Search for the cell housing the specified text and yield its [x, y] center coordinate. 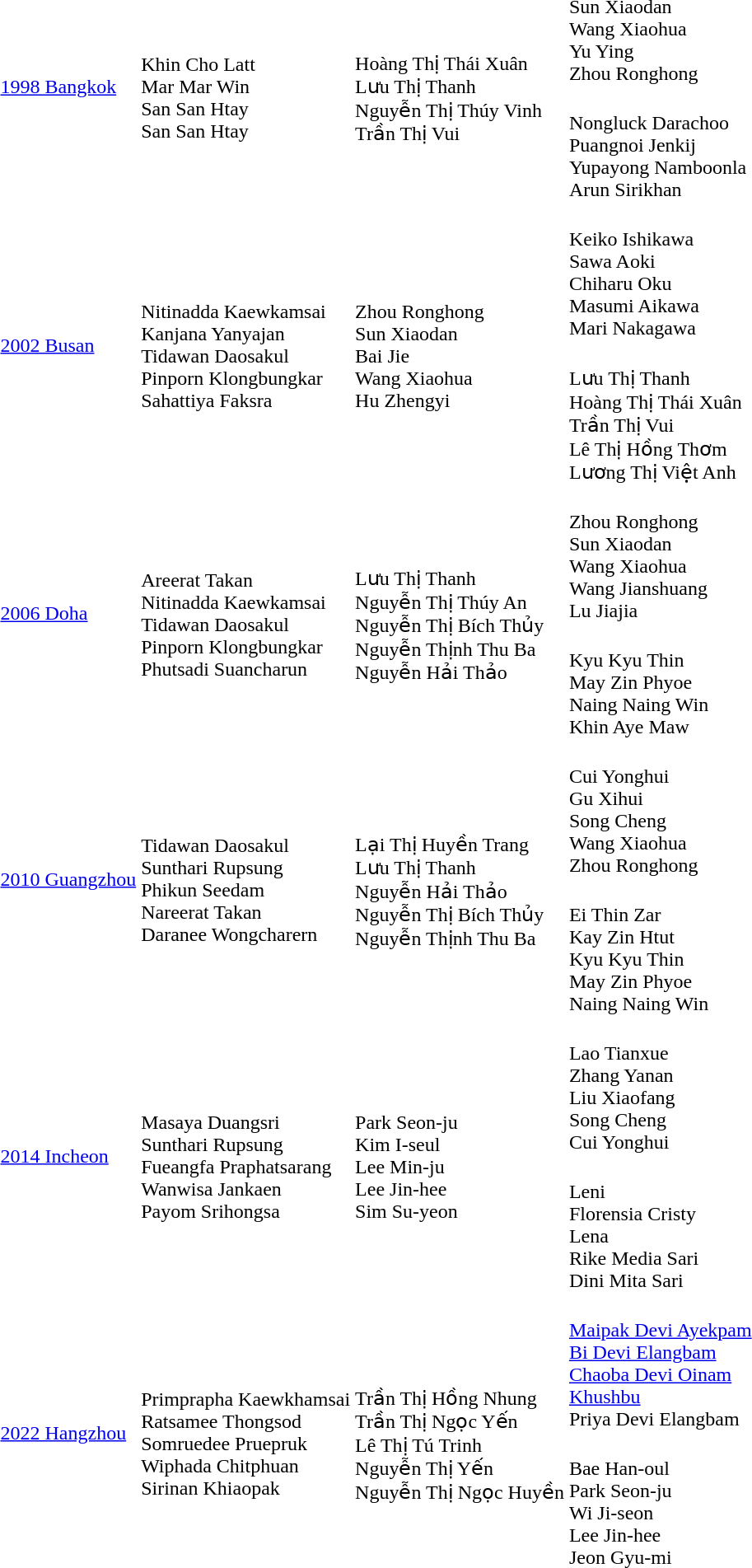
Lưu Thị ThanhNguyễn Thị Thúy AnNguyễn Thị Bích ThủyNguyễn Thịnh Thu BaNguyễn Hải Thảo [460, 614]
Park Seon-juKim I-seulLee Min-juLee Jin-heeSim Su-yeon [460, 1155]
Areerat TakanNitinadda KaewkamsaiTidawan DaosakulPinporn KlongbungkarPhutsadi Suancharun [245, 614]
Tidawan DaosakulSunthari RupsungPhikun SeedamNareerat TakanDaranee Wongcharern [245, 878]
Zhou RonghongSun XiaodanBai JieWang XiaohuaHu Zhengyi [460, 344]
Nitinadda KaewkamsaiKanjana YanyajanTidawan DaosakulPinporn KlongbungkarSahattiya Faksra [245, 344]
Masaya DuangsriSunthari RupsungFueangfa PraphatsarangWanwisa JankaenPayom Srihongsa [245, 1155]
Lại Thị Huyền TrangLưu Thị ThanhNguyễn Hải ThảoNguyễn Thị Bích ThủyNguyễn Thịnh Thu Ba [460, 878]
